Determine the (x, y) coordinate at the center of the cell enclosing the given text.  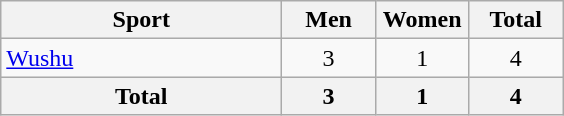
Sport (142, 20)
Women (422, 20)
Men (329, 20)
Wushu (142, 58)
